Detect which cell encompasses the target text, then output its [X, Y] center coordinate. 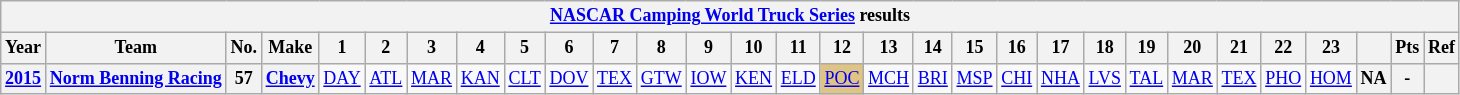
2015 [24, 78]
CLT [524, 78]
GTW [661, 78]
MCH [889, 78]
16 [1017, 48]
KAN [480, 78]
PHO [1284, 78]
Year [24, 48]
- [1408, 78]
20 [1192, 48]
Pts [1408, 48]
NASCAR Camping World Truck Series results [730, 16]
Norm Benning Racing [136, 78]
11 [798, 48]
BRI [932, 78]
17 [1061, 48]
Chevy [290, 78]
IOW [708, 78]
Make [290, 48]
DAY [342, 78]
22 [1284, 48]
1 [342, 48]
13 [889, 48]
19 [1146, 48]
12 [842, 48]
NHA [1061, 78]
7 [615, 48]
ELD [798, 78]
Team [136, 48]
21 [1239, 48]
8 [661, 48]
KEN [754, 78]
NA [1374, 78]
57 [244, 78]
TAL [1146, 78]
3 [432, 48]
Ref [1442, 48]
LVS [1104, 78]
4 [480, 48]
DOV [569, 78]
HOM [1332, 78]
23 [1332, 48]
POC [842, 78]
10 [754, 48]
CHI [1017, 78]
ATL [386, 78]
5 [524, 48]
No. [244, 48]
18 [1104, 48]
2 [386, 48]
15 [974, 48]
9 [708, 48]
MSP [974, 78]
14 [932, 48]
6 [569, 48]
